Output the (x, y) coordinate of the center of the cell containing the given text.  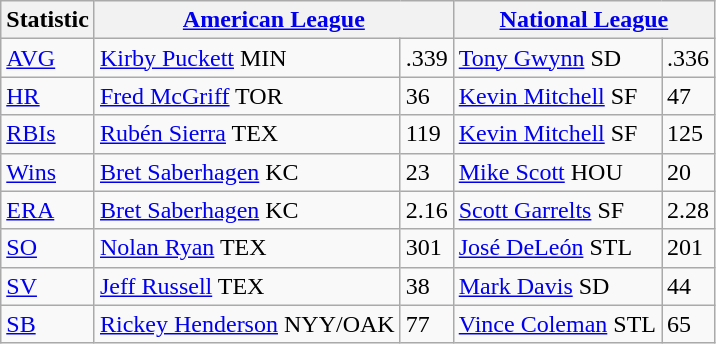
ERA (48, 210)
Mike Scott HOU (557, 172)
SV (48, 286)
65 (688, 324)
Vince Coleman STL (557, 324)
Fred McGriff TOR (247, 96)
SO (48, 248)
119 (426, 134)
Mark Davis SD (557, 286)
HR (48, 96)
23 (426, 172)
Tony Gwynn SD (557, 58)
.336 (688, 58)
American League (274, 20)
AVG (48, 58)
José DeLeón STL (557, 248)
SB (48, 324)
Rickey Henderson NYY/OAK (247, 324)
Wins (48, 172)
RBIs (48, 134)
38 (426, 286)
2.28 (688, 210)
National League (584, 20)
2.16 (426, 210)
36 (426, 96)
Kirby Puckett MIN (247, 58)
Scott Garrelts SF (557, 210)
.339 (426, 58)
Statistic (48, 20)
44 (688, 286)
125 (688, 134)
Rubén Sierra TEX (247, 134)
20 (688, 172)
201 (688, 248)
Nolan Ryan TEX (247, 248)
47 (688, 96)
Jeff Russell TEX (247, 286)
301 (426, 248)
77 (426, 324)
